Return the (x, y) coordinate for the center point of the cell that contains the specified text.  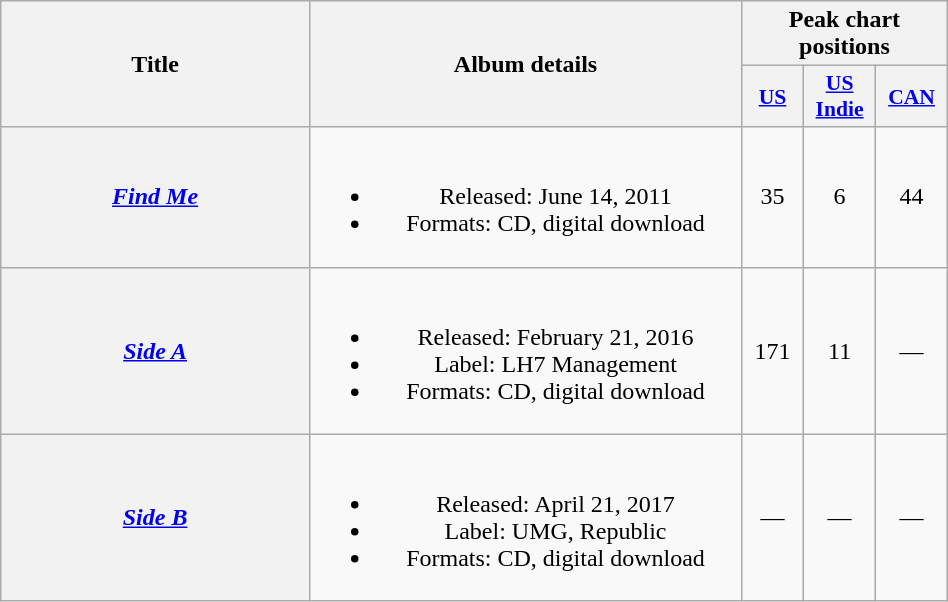
171 (773, 350)
Released: April 21, 2017Label: UMG, RepublicFormats: CD, digital download (525, 518)
Title (156, 64)
Peak chart positions (845, 34)
Album details (525, 64)
44 (912, 197)
11 (840, 350)
US (773, 96)
Released: June 14, 2011Formats: CD, digital download (525, 197)
Side A (156, 350)
USIndie (840, 96)
Side B (156, 518)
35 (773, 197)
Released: February 21, 2016Label: LH7 ManagementFormats: CD, digital download (525, 350)
Find Me (156, 197)
CAN (912, 96)
6 (840, 197)
